Output the (X, Y) coordinate of the center of the cell containing the given text.  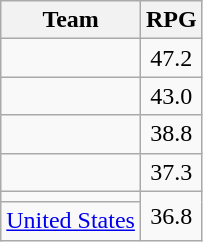
38.8 (171, 134)
36.8 (171, 216)
37.3 (171, 172)
43.0 (171, 96)
United States (71, 221)
Team (71, 20)
RPG (171, 20)
47.2 (171, 58)
